From the cell containing the given text, extract its center point as (x, y) coordinate. 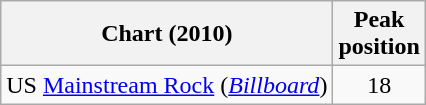
Chart (2010) (167, 34)
Peakposition (379, 34)
18 (379, 85)
US Mainstream Rock (Billboard) (167, 85)
